For the text-containing cell, return its midpoint in [x, y] coordinate format. 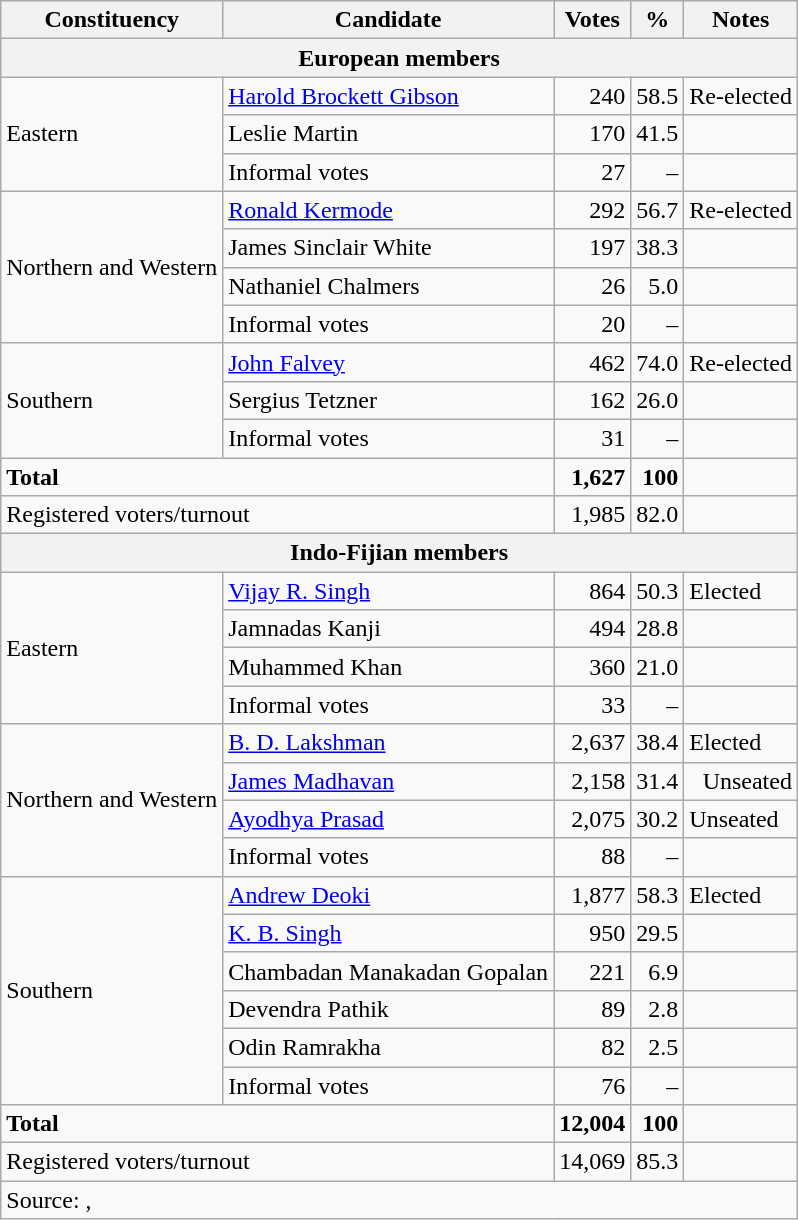
Harold Brockett Gibson [388, 96]
41.5 [658, 134]
31.4 [658, 781]
29.5 [658, 933]
John Falvey [388, 362]
197 [592, 248]
74.0 [658, 362]
33 [592, 705]
Notes [741, 20]
14,069 [592, 1162]
21.0 [658, 667]
50.3 [658, 591]
Indo-Fijian members [400, 553]
Andrew Deoki [388, 895]
Ronald Kermode [388, 210]
1,627 [592, 477]
28.8 [658, 629]
462 [592, 362]
% [658, 20]
360 [592, 667]
494 [592, 629]
26 [592, 286]
85.3 [658, 1162]
38.4 [658, 743]
82 [592, 1047]
Leslie Martin [388, 134]
Chambadan Manakadan Gopalan [388, 971]
27 [592, 172]
Devendra Pathik [388, 1009]
58.5 [658, 96]
12,004 [592, 1124]
Muhammed Khan [388, 667]
76 [592, 1085]
170 [592, 134]
950 [592, 933]
Nathaniel Chalmers [388, 286]
European members [400, 58]
Ayodhya Prasad [388, 819]
82.0 [658, 515]
B. D. Lakshman [388, 743]
56.7 [658, 210]
Source: , [400, 1200]
1,877 [592, 895]
162 [592, 400]
6.9 [658, 971]
38.3 [658, 248]
221 [592, 971]
2,075 [592, 819]
88 [592, 857]
292 [592, 210]
30.2 [658, 819]
2,158 [592, 781]
20 [592, 324]
Odin Ramrakha [388, 1047]
Vijay R. Singh [388, 591]
K. B. Singh [388, 933]
Jamnadas Kanji [388, 629]
2.8 [658, 1009]
864 [592, 591]
58.3 [658, 895]
Votes [592, 20]
240 [592, 96]
26.0 [658, 400]
Constituency [112, 20]
James Madhavan [388, 781]
5.0 [658, 286]
James Sinclair White [388, 248]
2,637 [592, 743]
1,985 [592, 515]
89 [592, 1009]
Candidate [388, 20]
Sergius Tetzner [388, 400]
2.5 [658, 1047]
31 [592, 438]
